Identify which cell holds the provided text, then report its (X, Y) central coordinate. 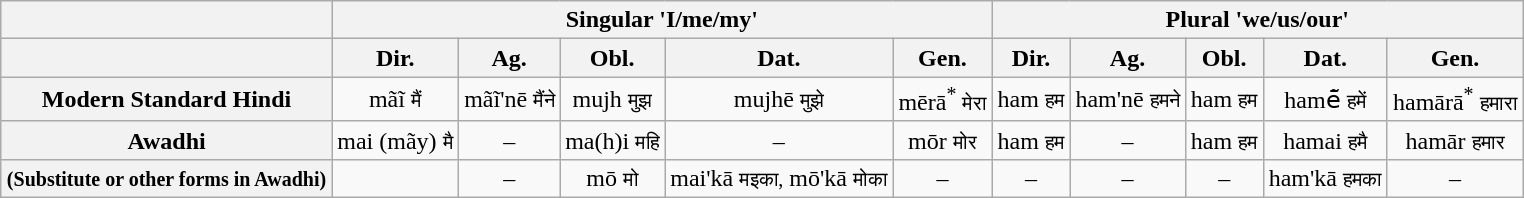
hamē̃ हमें (1325, 100)
mujh मुझ (612, 100)
hamai हमै (1325, 140)
mãĩ'nē मैंने (510, 100)
mãĩ मैं (396, 100)
mai (mãy) मै (396, 140)
mōr मोर (942, 140)
hamārā* हमारा (1454, 100)
mērā* मेरा (942, 100)
ham'nē हमने (1128, 100)
hamār हमार (1454, 140)
mai'kā मइका, mō'kā मोका (779, 178)
mō मो (612, 178)
ham'kā हमका (1325, 178)
Plural 'we/us/our' (1258, 20)
Awadhi (166, 140)
mujhē मुझे (779, 100)
(Substitute or other forms in Awadhi) (166, 178)
ma(h)i महि (612, 140)
Modern Standard Hindi (166, 100)
Singular 'I/me/my' (662, 20)
